Provide the [x, y] coordinate of the cell's center where the given text is located.  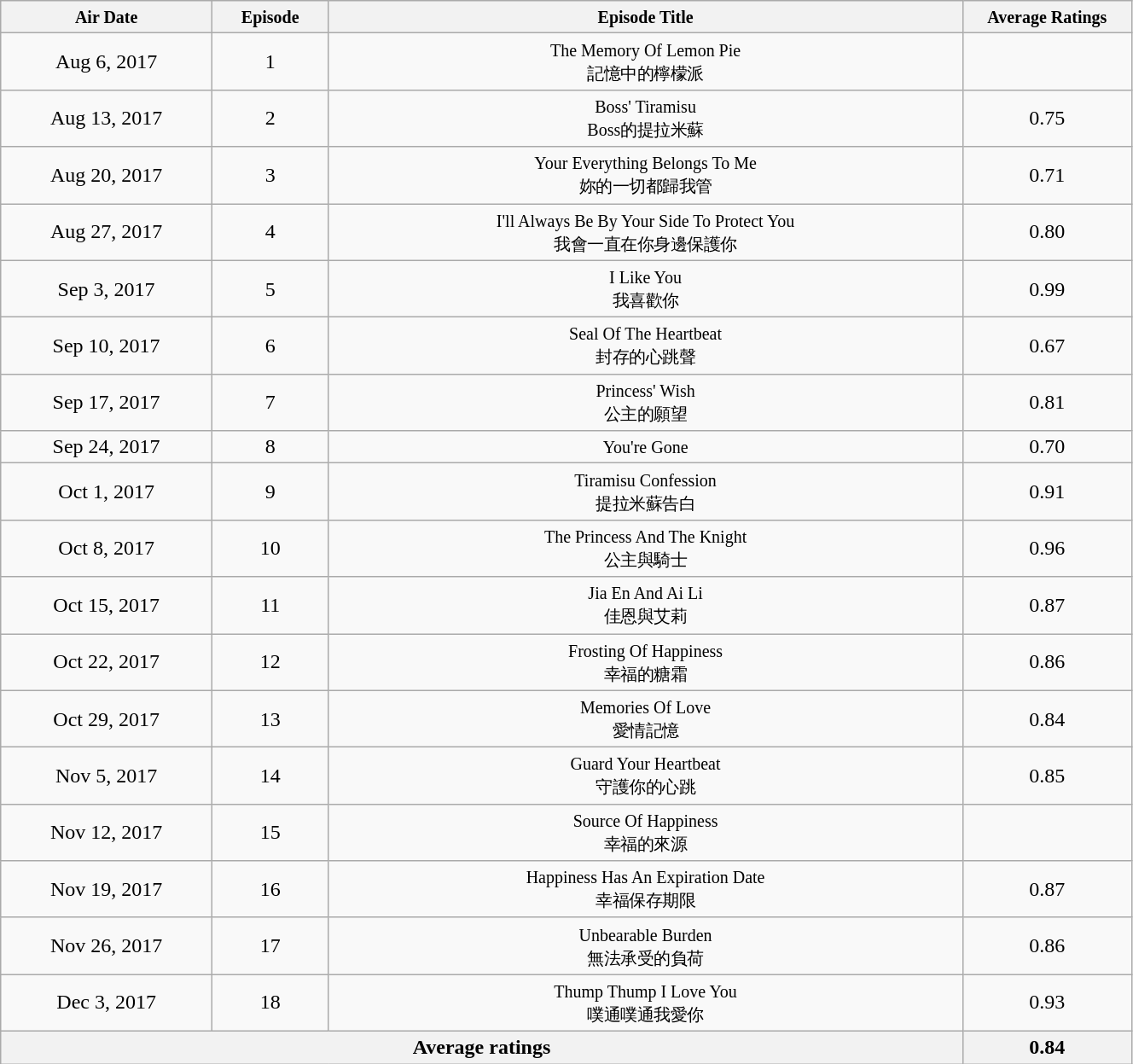
Oct 8, 2017 [107, 548]
Boss' TiramisuBoss的提拉米蘇 [645, 118]
Aug 20, 2017 [107, 176]
12 [270, 662]
Memories Of Love愛情記憶 [645, 718]
9 [270, 491]
0.67 [1047, 346]
Frosting Of Happiness幸福的糖霜 [645, 662]
17 [270, 945]
16 [270, 889]
5 [270, 288]
0.85 [1047, 776]
Jia En And Ai Li佳恩與艾莉 [645, 606]
Oct 15, 2017 [107, 606]
Average Ratings [1047, 17]
Sep 17, 2017 [107, 403]
4 [270, 232]
Aug 13, 2017 [107, 118]
0.80 [1047, 232]
Source Of Happiness幸福的來源 [645, 833]
Your Everything Belongs To Me妳的一切都歸我管 [645, 176]
14 [270, 776]
Average ratings [481, 1047]
7 [270, 403]
15 [270, 833]
8 [270, 447]
Dec 3, 2017 [107, 1003]
Sep 24, 2017 [107, 447]
Oct 29, 2017 [107, 718]
Oct 22, 2017 [107, 662]
0.91 [1047, 491]
Seal Of The Heartbeat封存的心跳聲 [645, 346]
Aug 27, 2017 [107, 232]
Thump Thump I Love You噗通噗通我愛你 [645, 1003]
13 [270, 718]
Unbearable Burden無法承受的負荷 [645, 945]
Nov 5, 2017 [107, 776]
Nov 12, 2017 [107, 833]
I Like You我喜歡你 [645, 288]
0.96 [1047, 548]
2 [270, 118]
Princess' Wish公主的願望 [645, 403]
Sep 3, 2017 [107, 288]
0.93 [1047, 1003]
1 [270, 61]
The Memory Of Lemon Pie記憶中的檸檬派 [645, 61]
6 [270, 346]
Aug 6, 2017 [107, 61]
You're Gone [645, 447]
0.99 [1047, 288]
Air Date [107, 17]
18 [270, 1003]
Oct 1, 2017 [107, 491]
0.75 [1047, 118]
10 [270, 548]
Nov 26, 2017 [107, 945]
Sep 10, 2017 [107, 346]
0.81 [1047, 403]
3 [270, 176]
0.70 [1047, 447]
Episode [270, 17]
Episode Title [645, 17]
Guard Your Heartbeat守護你的心跳 [645, 776]
Tiramisu Confession提拉米蘇告白 [645, 491]
11 [270, 606]
0.71 [1047, 176]
I'll Always Be By Your Side To Protect You我會一直在你身邊保護你 [645, 232]
Happiness Has An Expiration Date幸福保存期限 [645, 889]
The Princess And The Knight公主與騎士 [645, 548]
Nov 19, 2017 [107, 889]
